Locate the cell with the specified text and output its (X, Y) center coordinate. 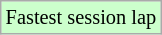
Fastest session lap (81, 17)
